For the text-containing cell, return its midpoint in (X, Y) coordinate format. 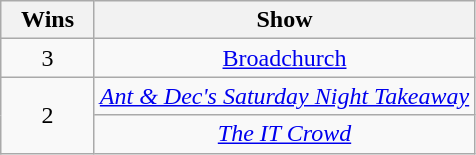
Wins (48, 20)
3 (48, 58)
The IT Crowd (284, 134)
Ant & Dec's Saturday Night Takeaway (284, 96)
2 (48, 115)
Broadchurch (284, 58)
Show (284, 20)
